Return the (X, Y) coordinate for the center point of the cell that contains the specified text.  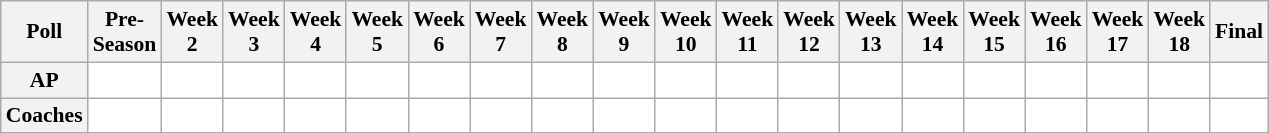
Week8 (562, 32)
Week18 (1179, 32)
Week4 (316, 32)
Pre-Season (125, 32)
Poll (44, 32)
Week17 (1118, 32)
Final (1239, 32)
Coaches (44, 116)
Week2 (192, 32)
Week6 (439, 32)
Week11 (748, 32)
Week12 (809, 32)
Week5 (377, 32)
AP (44, 80)
Week3 (254, 32)
Week13 (871, 32)
Week7 (501, 32)
Week14 (933, 32)
Week15 (994, 32)
Week9 (624, 32)
Week16 (1056, 32)
Week10 (686, 32)
